Pinpoint the cell where the given text exists, returning its (X, Y) midpoint coordinate. 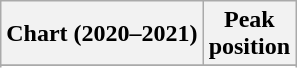
Chart (2020–2021) (102, 34)
Peakposition (249, 34)
